Detect which cell encompasses the target text, then output its [x, y] center coordinate. 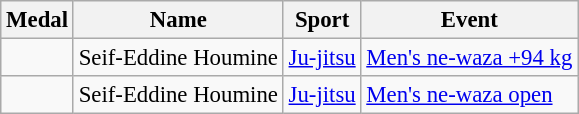
Name [178, 20]
Sport [322, 20]
Medal [38, 20]
Men's ne-waza +94 kg [470, 58]
Men's ne-waza open [470, 95]
Event [470, 20]
